Output the [x, y] coordinate of the center of the cell containing the given text.  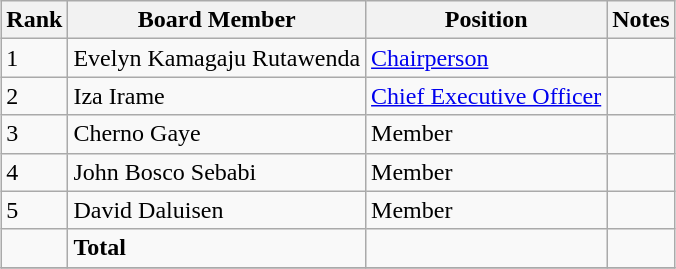
Position [486, 20]
Notes [641, 20]
Total [217, 248]
Iza Irame [217, 96]
5 [34, 210]
4 [34, 172]
Cherno Gaye [217, 134]
2 [34, 96]
Evelyn Kamagaju Rutawenda [217, 58]
Rank [34, 20]
Board Member [217, 20]
Chairperson [486, 58]
3 [34, 134]
David Daluisen [217, 210]
1 [34, 58]
Chief Executive Officer [486, 96]
John Bosco Sebabi [217, 172]
